Locate the cell with the specified text and output its [x, y] center coordinate. 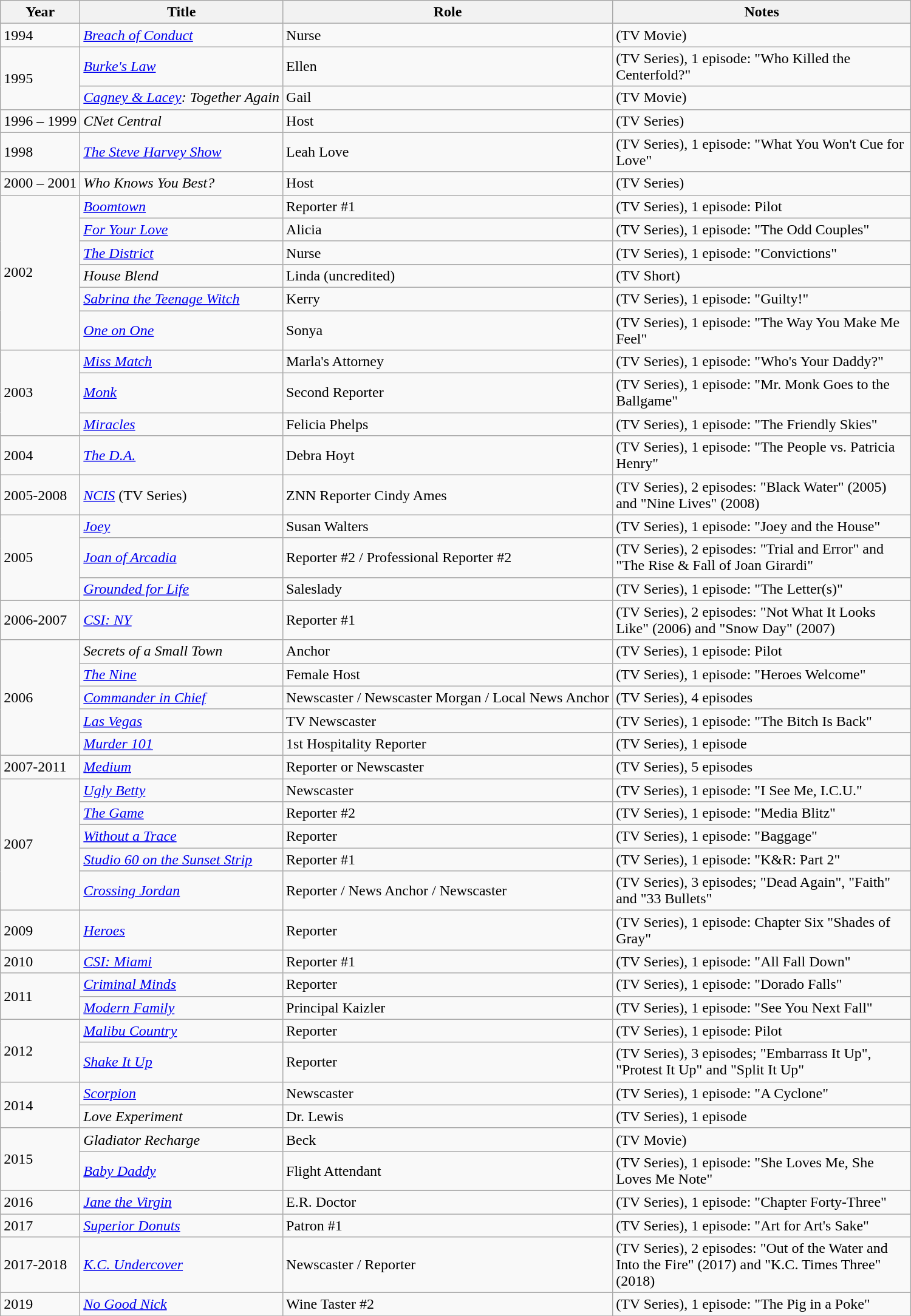
Sonya [448, 330]
Dr. Lewis [448, 1116]
2000 – 2001 [40, 183]
Patron #1 [448, 1226]
Secrets of a Small Town [182, 651]
2011 [40, 996]
(TV Series), 1 episode: "What You Won't Cue for Love" [762, 152]
(TV Series), 1 episode: "The Bitch Is Back" [762, 721]
ZNN Reporter Cindy Ames [448, 495]
Ellen [448, 67]
(TV Series), 5 episodes [762, 767]
Reporter #2 / Professional Reporter #2 [448, 557]
Heroes [182, 930]
Gladiator Recharge [182, 1139]
Criminal Minds [182, 985]
Anchor [448, 651]
Beck [448, 1139]
(TV Series), 1 episode: "The Odd Couples" [762, 229]
Las Vegas [182, 721]
House Blend [182, 276]
(TV Series), 1 episode: "Heroes Welcome" [762, 674]
K.C. Undercover [182, 1265]
Alicia [448, 229]
Miss Match [182, 362]
Wine Taster #2 [448, 1304]
Baby Daddy [182, 1170]
NCIS (TV Series) [182, 495]
2017-2018 [40, 1265]
Principal Kaizler [448, 1008]
Without a Trace [182, 836]
Who Knows You Best? [182, 183]
2007-2011 [40, 767]
Superior Donuts [182, 1226]
For Your Love [182, 229]
(TV Series), 3 episodes; "Dead Again", "Faith" and "33 Bullets" [762, 891]
Flight Attendant [448, 1170]
(TV Series), 4 episodes [762, 697]
(TV Series), 1 episode: "A Cyclone" [762, 1093]
Reporter or Newscaster [448, 767]
1994 [40, 35]
Scorpion [182, 1093]
Leah Love [448, 152]
Medium [182, 767]
Debra Hoyt [448, 455]
CSI: NY [182, 620]
(TV Series), 1 episode: "She Loves Me, She Loves Me Note" [762, 1170]
Marla's Attorney [448, 362]
1998 [40, 152]
(TV Series), 1 episode: "The People vs. Patricia Henry" [762, 455]
The Steve Harvey Show [182, 152]
E.R. Doctor [448, 1202]
Studio 60 on the Sunset Strip [182, 860]
(TV Series), 1 episode: "K&R: Part 2" [762, 860]
CSI: Miami [182, 962]
(TV Series), 1 episode: "Who's Your Daddy?" [762, 362]
Title [182, 12]
One on One [182, 330]
(TV Series), 1 episode: "Convictions" [762, 253]
(TV Series), 1 episode: "The Way You Make Me Feel" [762, 330]
Cagney & Lacey: Together Again [182, 98]
2019 [40, 1304]
Breach of Conduct [182, 35]
Murder 101 [182, 744]
Jane the Virgin [182, 1202]
Saleslady [448, 589]
Love Experiment [182, 1116]
Joey [182, 526]
(TV Series), 3 episodes; "Embarrass It Up", "Protest It Up" and "Split It Up" [762, 1062]
(TV Series), 1 episode: "The Friendly Skies" [762, 424]
Notes [762, 12]
The Game [182, 813]
2017 [40, 1226]
The D.A. [182, 455]
Monk [182, 393]
2010 [40, 962]
(TV Series), 1 episode: "Baggage" [762, 836]
2016 [40, 1202]
Commander in Chief [182, 697]
No Good Nick [182, 1304]
Year [40, 12]
(TV Series), 2 episodes: "Black Water" (2005) and "Nine Lives" (2008) [762, 495]
1996 – 1999 [40, 121]
Second Reporter [448, 393]
(TV Series), 1 episode: "Who Killed the Centerfold?" [762, 67]
The Nine [182, 674]
2007 [40, 844]
(TV Short) [762, 276]
(TV Series), 1 episode: "Mr. Monk Goes to the Ballgame" [762, 393]
(TV Series), 2 episodes: "Not What It Looks Like" (2006) and "Snow Day" (2007) [762, 620]
Susan Walters [448, 526]
(TV Series), 1 episode: "All Fall Down" [762, 962]
2005 [40, 557]
Malibu Country [182, 1031]
2003 [40, 393]
(TV Series), 1 episode: "Dorado Falls" [762, 985]
Shake It Up [182, 1062]
(TV Series), 1 episode: "The Pig in a Poke" [762, 1304]
1st Hospitality Reporter [448, 744]
(TV Series), 1 episode: "Art for Art's Sake" [762, 1226]
(TV Series), 1 episode: "Media Blitz" [762, 813]
2004 [40, 455]
2014 [40, 1105]
Linda (uncredited) [448, 276]
(TV Series), 1 episode: Chapter Six "Shades of Gray" [762, 930]
Newscaster / Newscaster Morgan / Local News Anchor [448, 697]
2002 [40, 272]
1995 [40, 78]
TV Newscaster [448, 721]
2006-2007 [40, 620]
(TV Series), 1 episode: "Guilty!" [762, 299]
Joan of Arcadia [182, 557]
Felicia Phelps [448, 424]
(TV Series), 2 episodes: "Trial and Error" and "The Rise & Fall of Joan Girardi" [762, 557]
Grounded for Life [182, 589]
Newscaster / Reporter [448, 1265]
(TV Series), 2 episodes: "Out of the Water and Into the Fire" (2017) and "K.C. Times Three" (2018) [762, 1265]
Reporter / News Anchor / Newscaster [448, 891]
(TV Series), 1 episode: "The Letter(s)" [762, 589]
(TV Series), 1 episode: "See You Next Fall" [762, 1008]
2012 [40, 1050]
Sabrina the Teenage Witch [182, 299]
(TV Series), 1 episode: "Joey and the House" [762, 526]
2009 [40, 930]
Burke's Law [182, 67]
Role [448, 12]
Crossing Jordan [182, 891]
2015 [40, 1159]
(TV Series), 1 episode: "I See Me, I.C.U." [762, 790]
Female Host [448, 674]
CNet Central [182, 121]
Gail [448, 98]
(TV Series), 1 episode: "Chapter Forty-Three" [762, 1202]
Ugly Betty [182, 790]
Reporter #2 [448, 813]
Kerry [448, 299]
The District [182, 253]
2005-2008 [40, 495]
2006 [40, 697]
Miracles [182, 424]
Modern Family [182, 1008]
Boomtown [182, 206]
